Extract the (X, Y) coordinate from the center of the cell holding the provided text.  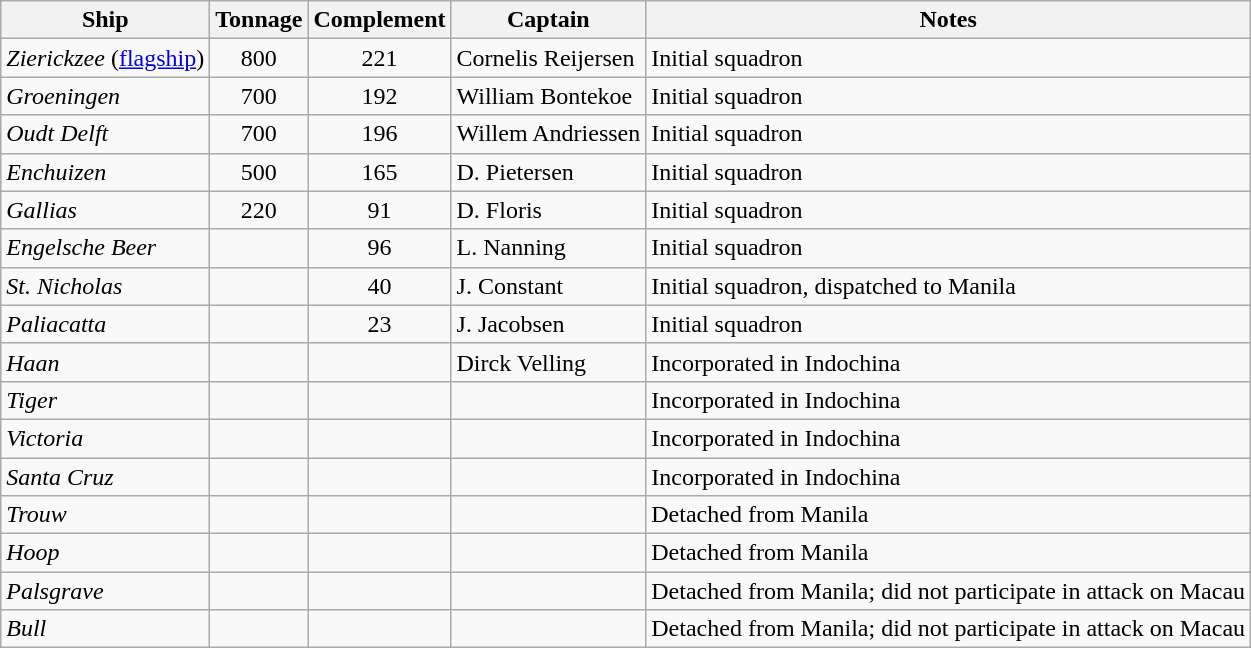
J. Constant (548, 286)
221 (380, 58)
Captain (548, 20)
196 (380, 134)
Victoria (106, 438)
Ship (106, 20)
Enchuizen (106, 172)
Bull (106, 629)
Palsgrave (106, 591)
Oudt Delft (106, 134)
Hoop (106, 553)
23 (380, 324)
Initial squadron, dispatched to Manila (948, 286)
Dirck Velling (548, 362)
Complement (380, 20)
Paliacatta (106, 324)
165 (380, 172)
St. Nicholas (106, 286)
Groeningen (106, 96)
91 (380, 210)
192 (380, 96)
500 (259, 172)
J. Jacobsen (548, 324)
Notes (948, 20)
Willem Andriessen (548, 134)
Santa Cruz (106, 477)
Tonnage (259, 20)
220 (259, 210)
Trouw (106, 515)
40 (380, 286)
Cornelis Reijersen (548, 58)
L. Nanning (548, 248)
D. Pietersen (548, 172)
Zierickzee (flagship) (106, 58)
Engelsche Beer (106, 248)
D. Floris (548, 210)
96 (380, 248)
Gallias (106, 210)
800 (259, 58)
William Bontekoe (548, 96)
Haan (106, 362)
Tiger (106, 400)
